Return the [x, y] coordinate for the center point of the cell that contains the specified text.  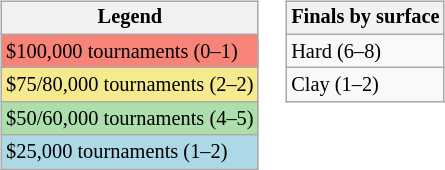
Clay (1–2) [365, 85]
$75/80,000 tournaments (2–2) [130, 85]
Legend [130, 18]
$100,000 tournaments (0–1) [130, 51]
Hard (6–8) [365, 51]
Finals by surface [365, 18]
$25,000 tournaments (1–2) [130, 152]
$50/60,000 tournaments (4–5) [130, 119]
